Pinpoint the cell where the given text exists, returning its (X, Y) midpoint coordinate. 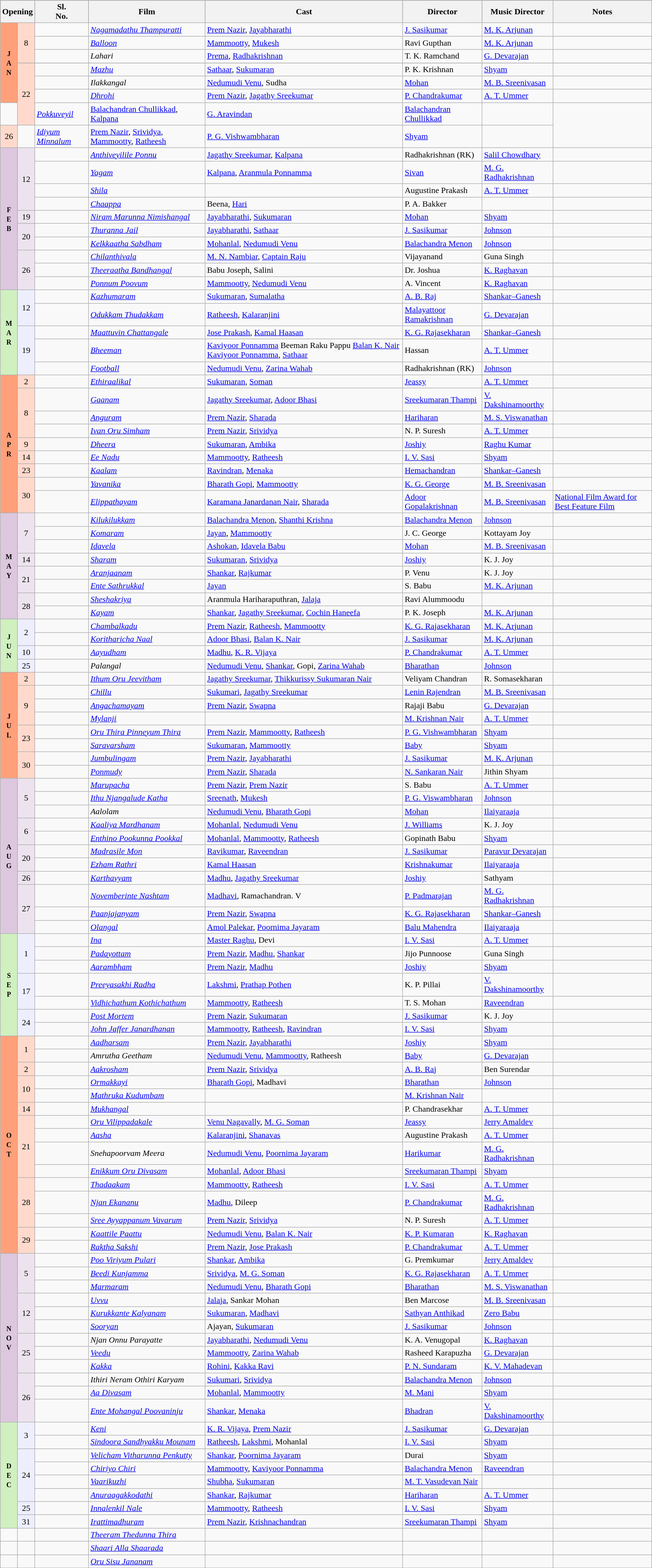
Ee Nadu (147, 457)
Aranmula Hariharaputhran, Jalaja (304, 599)
Mammootty, Ratheesh, Ravindran (304, 1029)
Velicham Vitharunna Penkutty (147, 1455)
Veedu (147, 1353)
Sukumaran, Ambika (304, 444)
Kaalam (147, 471)
Amol Palekar, Poornima Jayaram (304, 927)
P. K. Joseph (442, 612)
Shubha, Sukumaran (304, 1482)
K. A. Venugopal (442, 1339)
Karamana Janardanan Nair, Sharada (304, 502)
Odukkam Thudakkam (147, 314)
Venu Nagavally, M. G. Soman (304, 1122)
Ente Sathrukkal (147, 586)
Keni (147, 1429)
Sreenath, Mukesh (304, 798)
Maattuvin Chattangale (147, 332)
Chaappa (147, 204)
Ben Surendar (518, 1069)
P. Venu (442, 573)
Madhu, K. R. Vijaya (304, 652)
Malayattoor Ramakrishnan (442, 314)
M. Mani (442, 1393)
JUN (9, 646)
Ponmudy (147, 772)
Football (147, 368)
Ithu Njangalude Katha (147, 798)
Poo Viriyum Pulari (147, 1260)
Ezham Rathri (147, 864)
Chiriyo Chiri (147, 1468)
P. Padmarajan (442, 896)
M. T. Vasudevan Nair (442, 1482)
FEB (9, 219)
Kakka (147, 1366)
Sooryan (147, 1326)
Yagam (147, 172)
Mathruka Kudumbam (147, 1095)
Madhu, Dileep (304, 1203)
Ratheesh, Kalaranjini (304, 314)
Prem Nazir, Madhu, Shankar (304, 953)
Mohanlal, Adoor Bhasi (304, 1171)
SEP (9, 984)
Nedumudi Venu, Zarina Wahab (304, 368)
T. S. Mohan (442, 1003)
Jayabharathi, Sukumaran (304, 217)
Notes (602, 12)
P. Chandrasekhar (442, 1109)
T. K. Ramchand (442, 56)
27 (26, 909)
Njan Ekananu (147, 1203)
A. Vincent (442, 283)
Jagathy Sreekumar, Thikkurissy Sukumaran Nair (304, 679)
Sathyam (518, 878)
Elippathayam (147, 502)
K. P. Pillai (442, 984)
Prem Nazir, Jagathy Sreekumar (304, 96)
Master Raghu, Devi (304, 940)
Durai (442, 1455)
Sukumari, Jagathy Sreekumar (304, 692)
Thadaakam (147, 1184)
Nedumudi Venu, Balan K. Nair (304, 1234)
Angachamayam (147, 705)
Ina (147, 940)
Ithiri Neram Othiri Karyam (147, 1380)
Cast (304, 12)
G. Aravindan (304, 114)
Kayam (147, 612)
Balachandran Chullikkad, Kalpana (147, 114)
Veliyam Chandran (442, 679)
Prem Nazir, Prem Nazir (304, 785)
Mohanlal, Mammootty (304, 1393)
Mammootty, Kaviyoor Ponnamma (304, 1468)
John Jaffer Janardhanan (147, 1029)
Kelkkaatha Sabdham (147, 244)
Olangal (147, 927)
Ethiraalikal (147, 381)
Beena, Hari (304, 204)
Oru Vilippadakale (147, 1122)
Aranjaanam (147, 573)
Marmaram (147, 1287)
Niram Marunna Nimishangal (147, 217)
NOV (9, 1338)
Zero Babu (518, 1313)
Raghu Kumar (518, 444)
Sindoora Sandhyakku Mounam (147, 1442)
Jose Prakash, Kamal Haasan (304, 332)
17 (26, 991)
Enthino Pookunna Pookkal (147, 838)
Prem Nazir, Srividya, Mammootty, Ratheesh (147, 137)
Novemberinte Nashtam (147, 896)
N. Sankaran Nair (442, 772)
Ravi Alummoodu (442, 599)
Nedumudi Venu, Shankar, Gopi, Zarina Wahab (304, 666)
Mylanji (147, 719)
Komaram (147, 533)
Njan Onnu Parayatte (147, 1339)
Theeraatha Bandhangal (147, 270)
Prem Nazir, Ratheesh, Mammootty (304, 626)
Rohini, Kakka Ravi (304, 1366)
Shankar, Ambika (304, 1260)
K. P. Kumaran (442, 1234)
JAN (9, 63)
Oru Thira Pinneyum Thira (147, 732)
Idiyum Minnalum (62, 137)
Ashokan, Idavela Babu (304, 546)
JUL (9, 725)
Marupacha (147, 785)
Rajaji Babu (442, 705)
Film (147, 12)
Enikkum Oru Divasam (147, 1171)
Aa Divasam (147, 1393)
Madhavi, Ramachandran. V (304, 896)
Aasha (147, 1135)
Chambalkadu (147, 626)
Jayan (304, 586)
APR (9, 444)
Nedumudi Venu, Sudha (304, 83)
3 (26, 1435)
Babu Joseph, Salini (304, 270)
Snehapoorvam Meera (147, 1153)
Anuraagakkodathi (147, 1495)
Mammootty, Nedumudi Venu (304, 283)
National Film Award for Best Feature Film (602, 502)
Ithum Oru Jeevitham (147, 679)
Paravur Devarajan (518, 851)
Sukumaran, Soman (304, 381)
Mukhangal (147, 1109)
Gaanam (147, 399)
Adoor Gopalakrishnan (442, 502)
Jithin Shyam (518, 772)
Vaarikuzhi (147, 1482)
Sukumaran, Mammootty (304, 745)
Balachandran Chullikkad (442, 114)
Mazhu (147, 69)
Bharath Gopi, Mammootty (304, 484)
Sathaar, Sukumaran (304, 69)
Jagathy Sreekumar, Adoor Bhasi (304, 399)
Mohanlal, Mammootty, Ratheesh (304, 838)
Raktha Sakshi (147, 1247)
Ente Mohangal Poovaninju (147, 1411)
Nagamadathu Thampuratti (147, 30)
Kazhumaram (147, 296)
Hemachandran (442, 471)
Sharam (147, 559)
K. R. Vijaya, Prem Nazir (304, 1429)
Jayan, Mammootty (304, 533)
Ratheesh, Lakshmi, Mohanlal (304, 1442)
MAR (9, 332)
6 (26, 831)
Aarambham (147, 967)
Sukumari, Srividya (304, 1380)
Bharath Gopi, Madhavi (304, 1082)
Jumbulingam (147, 758)
Bhadran (442, 1411)
Koritharicha Naal (147, 639)
Padayottam (147, 953)
Beedi Kunjamma (147, 1273)
Prema, Radhakrishnan (304, 56)
Thuranna Jail (147, 230)
29 (26, 1240)
Lakshmi, Prathap Pothen (304, 984)
Gopinath Babu (442, 838)
Prem Nazir, Sukumaran (304, 1016)
J. C. George (442, 533)
Shila (147, 190)
Shankar, Poornima Jayaram (304, 1455)
Anthiveyilile Ponnu (147, 154)
Yavanika (147, 484)
Uvvu (147, 1300)
Karthavyam (147, 878)
P. A. Bakker (442, 204)
Director (442, 12)
Balu Mahendra (442, 927)
Mammootty, Mukesh (304, 43)
Ravikumar, Raveendran (304, 851)
Salil Chowdhary (518, 154)
Sheshakriya (147, 599)
Ponnum Poovum (147, 283)
Ravindran, Menaka (304, 471)
7 (26, 533)
Jalaja, Sankar Mohan (304, 1300)
Aayudham (147, 652)
AUG (9, 856)
Pokkuveyil (62, 114)
R. Somasekharan (518, 679)
DEC (9, 1475)
Vijayanand (442, 257)
Kaattile Paattu (147, 1234)
Sl.No. (62, 12)
K. V. Mahadevan (518, 1366)
Jayabharathi, Nedumudi Venu (304, 1339)
M. N. Nambiar, Captain Raju (304, 257)
Prem Nazir, Mammootty, Ratheesh (304, 732)
Kaviyoor Ponnamma Beeman Raku Pappu Balan K. Nair Kaviyoor Ponnamma, Sathaar (304, 350)
K. G. George (442, 484)
Kalaranjini, Shanavas (304, 1135)
Post Mortem (147, 1016)
Shankar, Jagathy Sreekumar, Cochin Haneefa (304, 612)
Ilakkangal (147, 83)
Idavela (147, 546)
Preeyasakhi Radha (147, 984)
Sukumaran, Sumalatha (304, 296)
Opening (17, 12)
Music Director (518, 12)
Kamal Haasan (304, 864)
Mammootty, Zarina Wahab (304, 1353)
Dr. Joshua (442, 270)
Chilanthivala (147, 257)
Sukumaran, Srividya (304, 559)
Amrutha Geetham (147, 1056)
Lahari (147, 56)
Chillu (147, 692)
Dheera (147, 444)
Aalolam (147, 811)
Irattimadhuram (147, 1521)
Hassan (442, 350)
Theeram Thedunna Thira (147, 1535)
22 (26, 94)
Madhu, Jagathy Sreekumar (304, 878)
Kottayam Joy (518, 533)
Ajayan, Sukumaran (304, 1326)
Aakrosham (147, 1069)
31 (26, 1521)
Balloon (147, 43)
Oru Sisu Jananam (147, 1561)
Jayabharathi, Sathaar (304, 230)
Sukumaran, Madhavi (304, 1313)
Shankar, Menaka (304, 1411)
Sathyan Anthikad (442, 1313)
Kaaliya Mardhanam (147, 825)
Dhrohi (147, 96)
J. Williams (442, 825)
MAY (9, 566)
Kalpana, Aranmula Ponnamma (304, 172)
Kilukilukkam (147, 520)
Lenin Rajendran (442, 692)
Saravarsham (147, 745)
Ormakkayi (147, 1082)
Sree Ayyappanum Vavarum (147, 1220)
Bheeman (147, 350)
Jijo Punnoose (442, 953)
Rasheed Karapuzha (442, 1353)
Aadharsam (147, 1042)
P. G. Viswambharan (442, 798)
Prem Nazir, Jose Prakash (304, 1247)
Balachandra Menon, Shanthi Krishna (304, 520)
Ivan Oru Simham (147, 431)
Ravi Gupthan (442, 43)
Nedumudi Venu, Poornima Jayaram (304, 1153)
P. K. Krishnan (442, 69)
Kurukkante Kalyanam (147, 1313)
Vidhichathum Kothichathum (147, 1003)
Shaari Alla Shaarada (147, 1548)
Innalenkil Nale (147, 1508)
Paanjajanyam (147, 914)
Krishnakumar (442, 864)
P. N. Sundaram (442, 1366)
Madrasile Mon (147, 851)
Palangal (147, 666)
Anguram (147, 417)
Prem Nazir, Madhu (304, 967)
Adoor Bhasi, Balan K. Nair (304, 639)
Sivan (442, 172)
Harikumar (442, 1153)
OCT (9, 1145)
Prem Nazir, Krishnachandran (304, 1521)
Jagathy Sreekumar, Kalpana (304, 154)
Ben Marcose (442, 1300)
G. Premkumar (442, 1260)
Srividya, M. G. Soman (304, 1273)
Nedumudi Venu, Mammootty, Ratheesh (304, 1056)
